Detect which cell encompasses the target text, then output its (x, y) center coordinate. 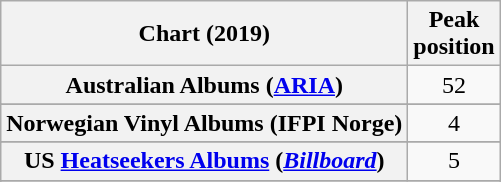
US Heatseekers Albums (Billboard) (204, 161)
5 (454, 161)
Peakposition (454, 34)
52 (454, 85)
Chart (2019) (204, 34)
Australian Albums (ARIA) (204, 85)
4 (454, 123)
Norwegian Vinyl Albums (IFPI Norge) (204, 123)
